Scan for the cell matching the given text and deliver its (x, y) coordinate at center. 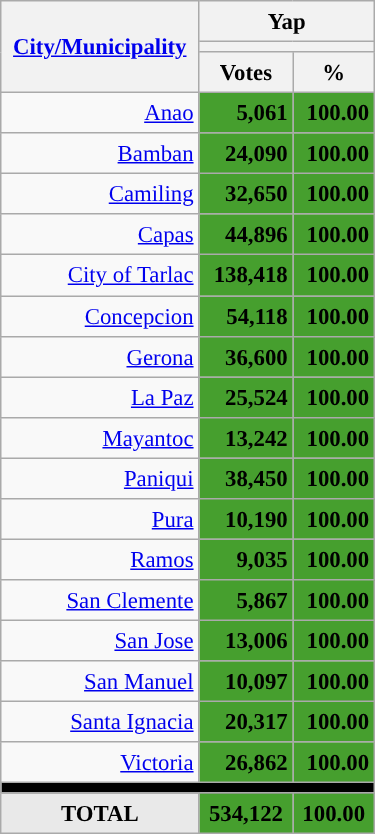
25,524 (246, 398)
534,122 (246, 814)
Paniqui (100, 478)
Camiling (100, 194)
20,317 (246, 722)
Anao (100, 114)
City of Tarlac (100, 276)
Mayantoc (100, 438)
10,097 (246, 682)
26,862 (246, 762)
Votes (246, 72)
Ramos (100, 560)
San Jose (100, 640)
Gerona (100, 356)
44,896 (246, 234)
5,867 (246, 600)
TOTAL (100, 814)
13,006 (246, 640)
San Manuel (100, 682)
Capas (100, 234)
24,090 (246, 154)
32,650 (246, 194)
Yap (287, 22)
138,418 (246, 276)
38,450 (246, 478)
Pura (100, 520)
La Paz (100, 398)
54,118 (246, 316)
San Clemente (100, 600)
City/Municipality (100, 47)
5,061 (246, 114)
Victoria (100, 762)
10,190 (246, 520)
9,035 (246, 560)
13,242 (246, 438)
Concepcion (100, 316)
Bamban (100, 154)
Santa Ignacia (100, 722)
% (334, 72)
36,600 (246, 356)
